For the text-containing cell, return its midpoint in [X, Y] coordinate format. 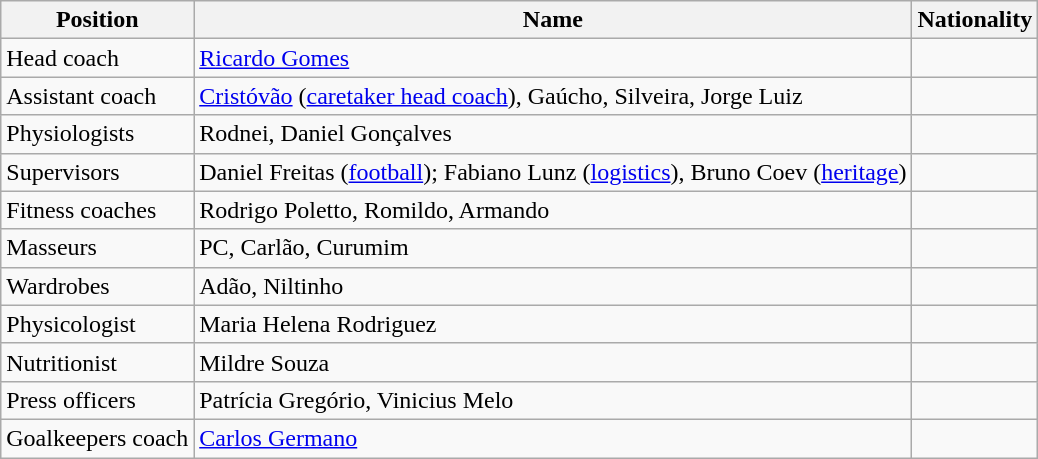
Physicologist [98, 324]
Physiologists [98, 134]
Rodrigo Poletto, Romildo, Armando [553, 210]
PC, Carlão, Curumim [553, 248]
Nationality [975, 20]
Daniel Freitas (football); Fabiano Lunz (logistics), Bruno Coev (heritage) [553, 172]
Fitness coaches [98, 210]
Masseurs [98, 248]
Goalkeepers coach [98, 438]
Cristóvão (caretaker head coach), Gaúcho, Silveira, Jorge Luiz [553, 96]
Head coach [98, 58]
Supervisors [98, 172]
Nutritionist [98, 362]
Carlos Germano [553, 438]
Ricardo Gomes [553, 58]
Maria Helena Rodriguez [553, 324]
Adão, Niltinho [553, 286]
Assistant coach [98, 96]
Press officers [98, 400]
Patrícia Gregório, Vinicius Melo [553, 400]
Mildre Souza [553, 362]
Rodnei, Daniel Gonçalves [553, 134]
Position [98, 20]
Wardrobes [98, 286]
Name [553, 20]
